For the text-containing cell, return its midpoint in [x, y] coordinate format. 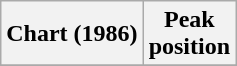
Peakposition [189, 34]
Chart (1986) [72, 34]
